For the text-containing cell, return its midpoint in (x, y) coordinate format. 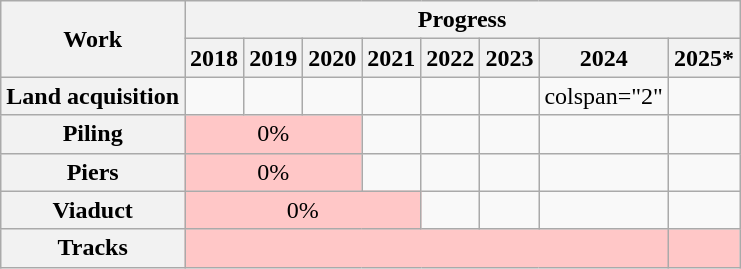
Progress (462, 20)
colspan="2" (604, 96)
Piling (93, 134)
2024 (604, 58)
Piers (93, 172)
Tracks (93, 248)
2025* (704, 58)
Land acquisition (93, 96)
Viaduct (93, 210)
2020 (332, 58)
2023 (510, 58)
2018 (214, 58)
Work (93, 39)
2019 (274, 58)
2021 (392, 58)
2022 (450, 58)
